Scan for the cell matching the given text and deliver its [X, Y] coordinate at center. 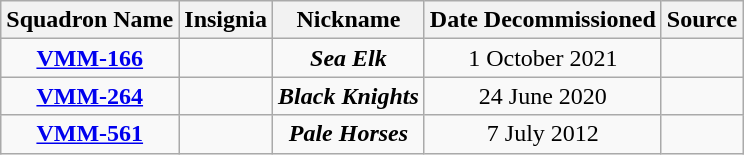
Source [702, 20]
7 July 2012 [542, 134]
Nickname [349, 20]
Insignia [226, 20]
Date Decommissioned [542, 20]
Squadron Name [90, 20]
VMM-264 [90, 96]
1 October 2021 [542, 58]
Pale Horses [349, 134]
VMM-561 [90, 134]
Sea Elk [349, 58]
Black Knights [349, 96]
VMM-166 [90, 58]
24 June 2020 [542, 96]
